Return [X, Y] of the center of cell containing provided text 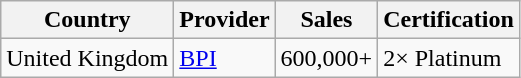
Certification [449, 20]
Provider [224, 20]
Sales [326, 20]
Country [88, 20]
2× Platinum [449, 58]
BPI [224, 58]
United Kingdom [88, 58]
600,000+ [326, 58]
